Scan for the cell matching the given text and deliver its (X, Y) coordinate at center. 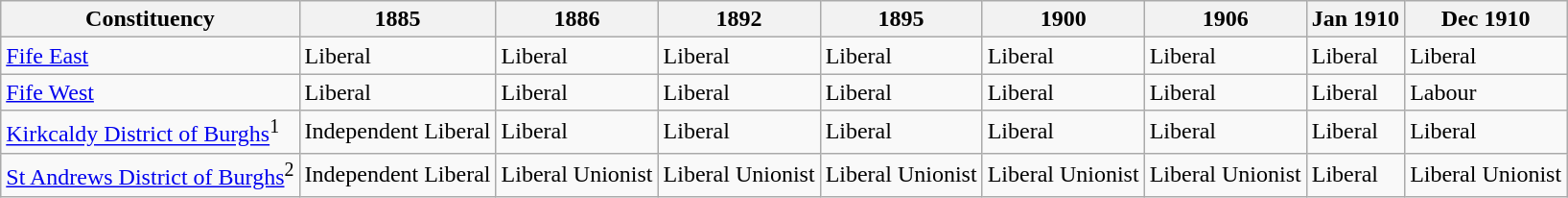
1885 (397, 19)
Fife West (150, 92)
1892 (738, 19)
1900 (1063, 19)
1895 (901, 19)
Fife East (150, 56)
Jan 1910 (1355, 19)
Labour (1486, 92)
1906 (1226, 19)
1886 (577, 19)
Dec 1910 (1486, 19)
Constituency (150, 19)
St Andrews District of Burghs2 (150, 175)
Kirkcaldy District of Burghs1 (150, 133)
